From the cell containing the given text, extract its center point as (X, Y) coordinate. 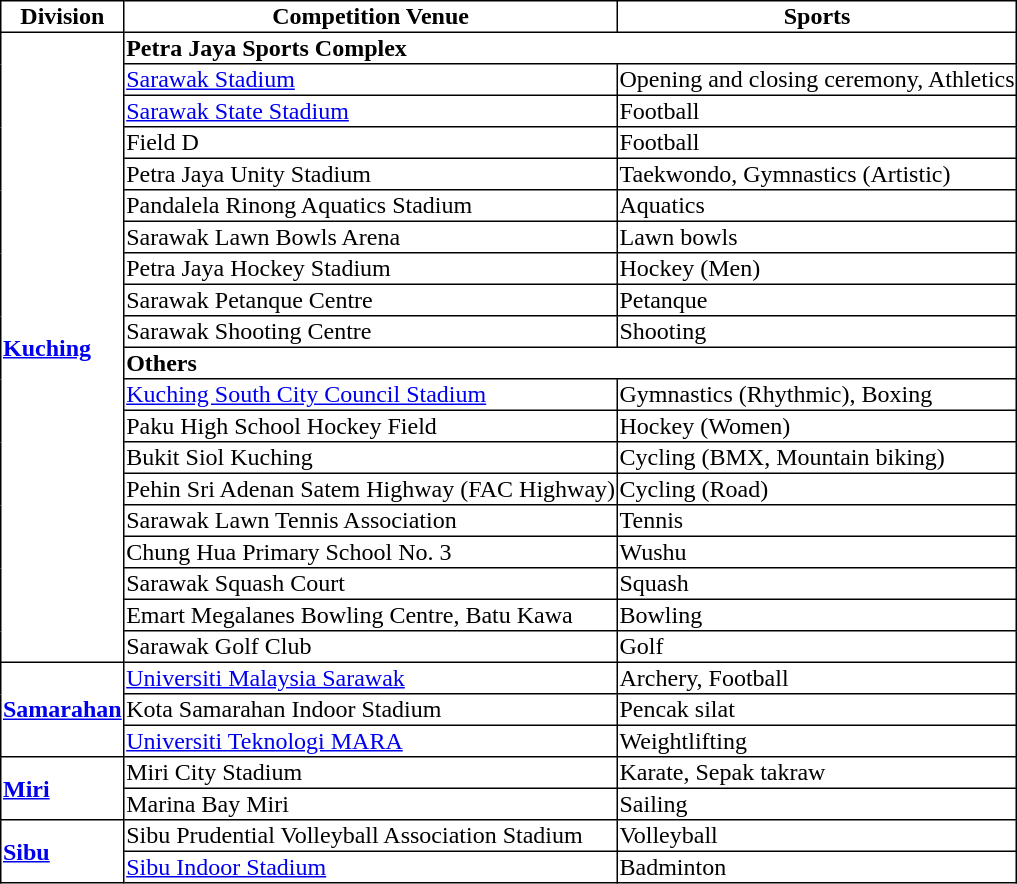
Pencak silat (817, 710)
Bowling (817, 615)
Sarawak Lawn Tennis Association (370, 521)
Archery, Football (817, 678)
Hockey (Men) (817, 269)
Bukit Siol Kuching (370, 458)
Universiti Malaysia Sarawak (370, 678)
Emart Megalanes Bowling Centre, Batu Kawa (370, 615)
Marina Bay Miri (370, 804)
Gymnastics (Rhythmic), Boxing (817, 395)
Wushu (817, 552)
Paku High School Hockey Field (370, 426)
Sports (817, 17)
Badminton (817, 867)
Opening and closing ceremony, Athletics (817, 80)
Volleyball (817, 836)
Competition Venue (370, 17)
Field D (370, 143)
Petra Jaya Unity Stadium (370, 174)
Sailing (817, 804)
Sarawak State Stadium (370, 111)
Kota Samarahan Indoor Stadium (370, 710)
Hockey (Women) (817, 426)
Pandalela Rinong Aquatics Stadium (370, 206)
Sibu Indoor Stadium (370, 867)
Sibu Prudential Volleyball Association Stadium (370, 836)
Cycling (Road) (817, 489)
Miri City Stadium (370, 773)
Kuching South City Council Stadium (370, 395)
Sarawak Stadium (370, 80)
Kuching (62, 347)
Shooting (817, 332)
Sarawak Petanque Centre (370, 300)
Taekwondo, Gymnastics (Artistic) (817, 174)
Sarawak Shooting Centre (370, 332)
Petra Jaya Hockey Stadium (370, 269)
Squash (817, 584)
Sibu (62, 852)
Aquatics (817, 206)
Samarahan (62, 709)
Lawn bowls (817, 237)
Petanque (817, 300)
Miri (62, 788)
Golf (817, 647)
Pehin Sri Adenan Satem Highway (FAC Highway) (370, 489)
Sarawak Lawn Bowls Arena (370, 237)
Karate, Sepak takraw (817, 773)
Sarawak Squash Court (370, 584)
Tennis (817, 521)
Cycling (BMX, Mountain biking) (817, 458)
Division (62, 17)
Universiti Teknologi MARA (370, 741)
Others (570, 363)
Chung Hua Primary School No. 3 (370, 552)
Weightlifting (817, 741)
Petra Jaya Sports Complex (570, 48)
Sarawak Golf Club (370, 647)
